Return the [X, Y] coordinate for the center point of the cell that contains the specified text.  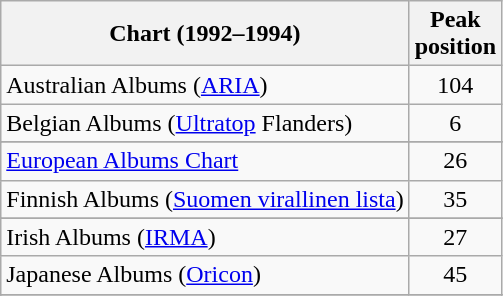
European Albums Chart [205, 161]
Irish Albums (IRMA) [205, 237]
Belgian Albums (Ultratop Flanders) [205, 123]
6 [455, 123]
Peakposition [455, 34]
Finnish Albums (Suomen virallinen lista) [205, 199]
45 [455, 275]
27 [455, 237]
26 [455, 161]
Chart (1992–1994) [205, 34]
104 [455, 85]
Japanese Albums (Oricon) [205, 275]
35 [455, 199]
Australian Albums (ARIA) [205, 85]
